Capture the cell that displays the provided text and extract its (x, y) central coordinate. 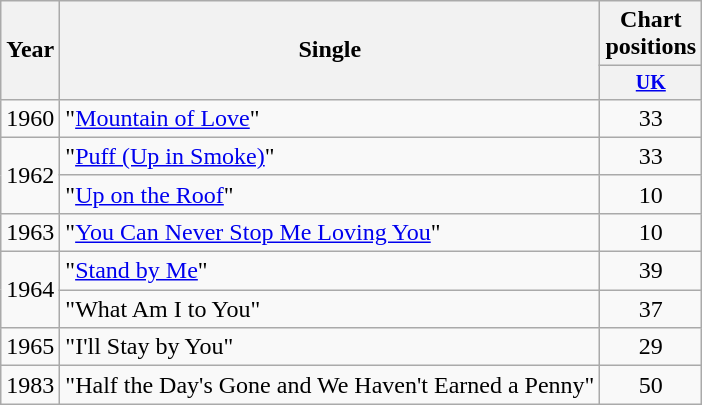
1965 (30, 347)
Year (30, 50)
"I'll Stay by You" (330, 347)
37 (651, 309)
50 (651, 385)
1964 (30, 290)
39 (651, 271)
Single (330, 50)
"Up on the Roof" (330, 194)
1983 (30, 385)
"What Am I to You" (330, 309)
1963 (30, 232)
1960 (30, 118)
29 (651, 347)
UK (651, 82)
"Puff (Up in Smoke)" (330, 156)
"Mountain of Love" (330, 118)
Chart positions (651, 34)
"Half the Day's Gone and We Haven't Earned a Penny" (330, 385)
"Stand by Me" (330, 271)
1962 (30, 175)
"You Can Never Stop Me Loving You" (330, 232)
